Determine the (X, Y) coordinate at the center of the cell enclosing the given text.  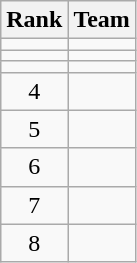
4 (34, 91)
Team (102, 20)
6 (34, 167)
8 (34, 243)
5 (34, 129)
Rank (34, 20)
7 (34, 205)
